Find where the given text appears and provide that cell's center as (x, y) coordinate. 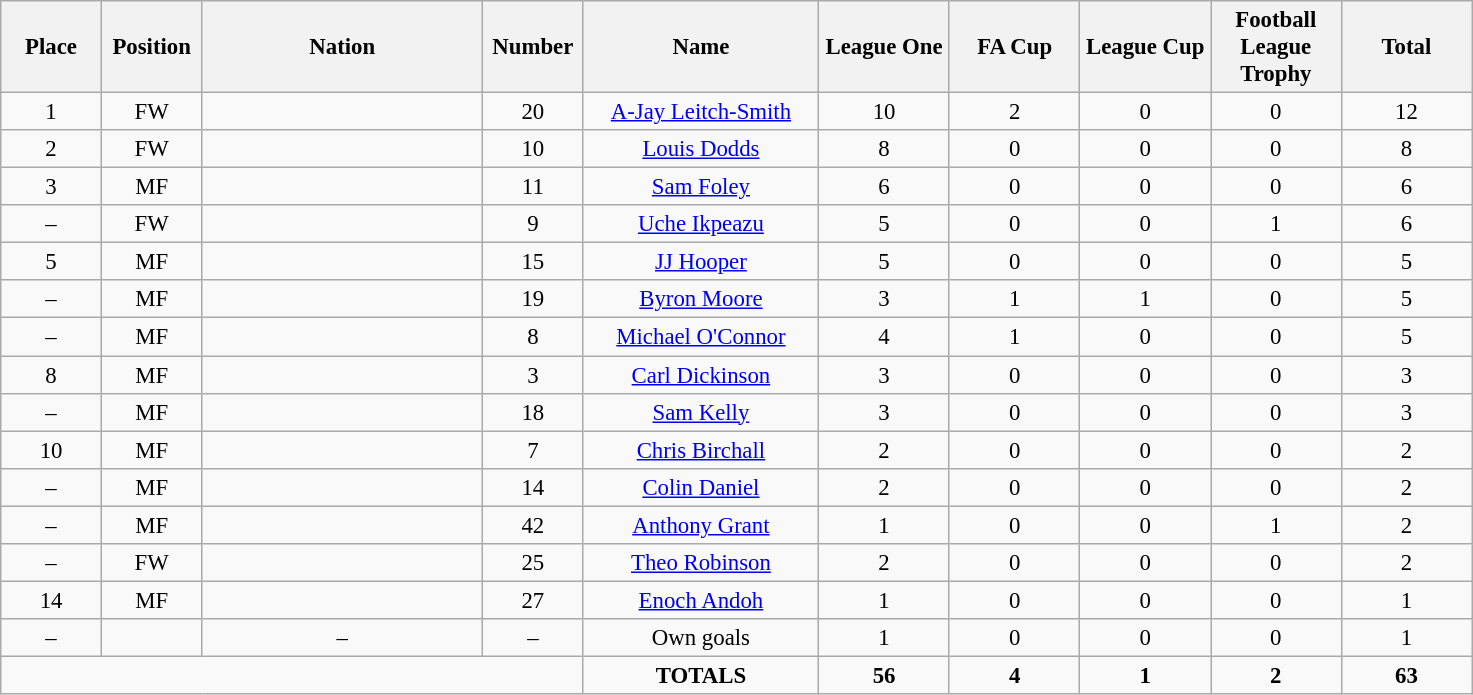
Own goals (701, 638)
Football League Trophy (1276, 47)
18 (534, 412)
Number (534, 47)
Colin Daniel (701, 487)
7 (534, 450)
25 (534, 563)
JJ Hooper (701, 262)
19 (534, 299)
Name (701, 47)
Carl Dickinson (701, 375)
42 (534, 525)
Anthony Grant (701, 525)
56 (884, 675)
Louis Dodds (701, 149)
Nation (342, 47)
A-Jay Leitch-Smith (701, 112)
Theo Robinson (701, 563)
TOTALS (701, 675)
12 (1406, 112)
Chris Birchall (701, 450)
27 (534, 600)
Total (1406, 47)
9 (534, 224)
Michael O'Connor (701, 337)
15 (534, 262)
63 (1406, 675)
20 (534, 112)
Sam Kelly (701, 412)
FA Cup (1014, 47)
Uche Ikpeazu (701, 224)
League Cup (1146, 47)
Enoch Andoh (701, 600)
Sam Foley (701, 187)
11 (534, 187)
Position (152, 47)
Byron Moore (701, 299)
Place (52, 47)
League One (884, 47)
